Scan for the cell matching the given text and deliver its (X, Y) coordinate at center. 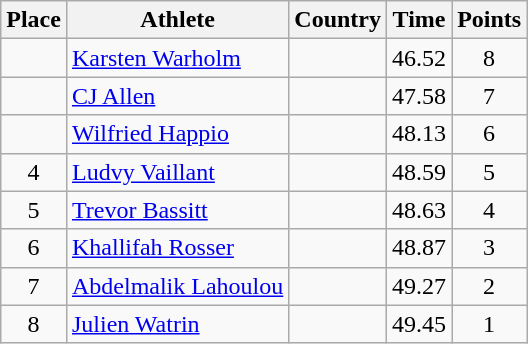
Athlete (177, 20)
Ludvy Vaillant (177, 172)
Abdelmalik Lahoulou (177, 286)
48.59 (420, 172)
Wilfried Happio (177, 134)
49.27 (420, 286)
48.13 (420, 134)
Khallifah Rosser (177, 248)
1 (490, 324)
Country (338, 20)
48.63 (420, 210)
46.52 (420, 58)
3 (490, 248)
48.87 (420, 248)
Karsten Warholm (177, 58)
Trevor Bassitt (177, 210)
Place (34, 20)
Julien Watrin (177, 324)
Points (490, 20)
CJ Allen (177, 96)
49.45 (420, 324)
2 (490, 286)
47.58 (420, 96)
Time (420, 20)
